Search for the cell housing the specified text and yield its (X, Y) center coordinate. 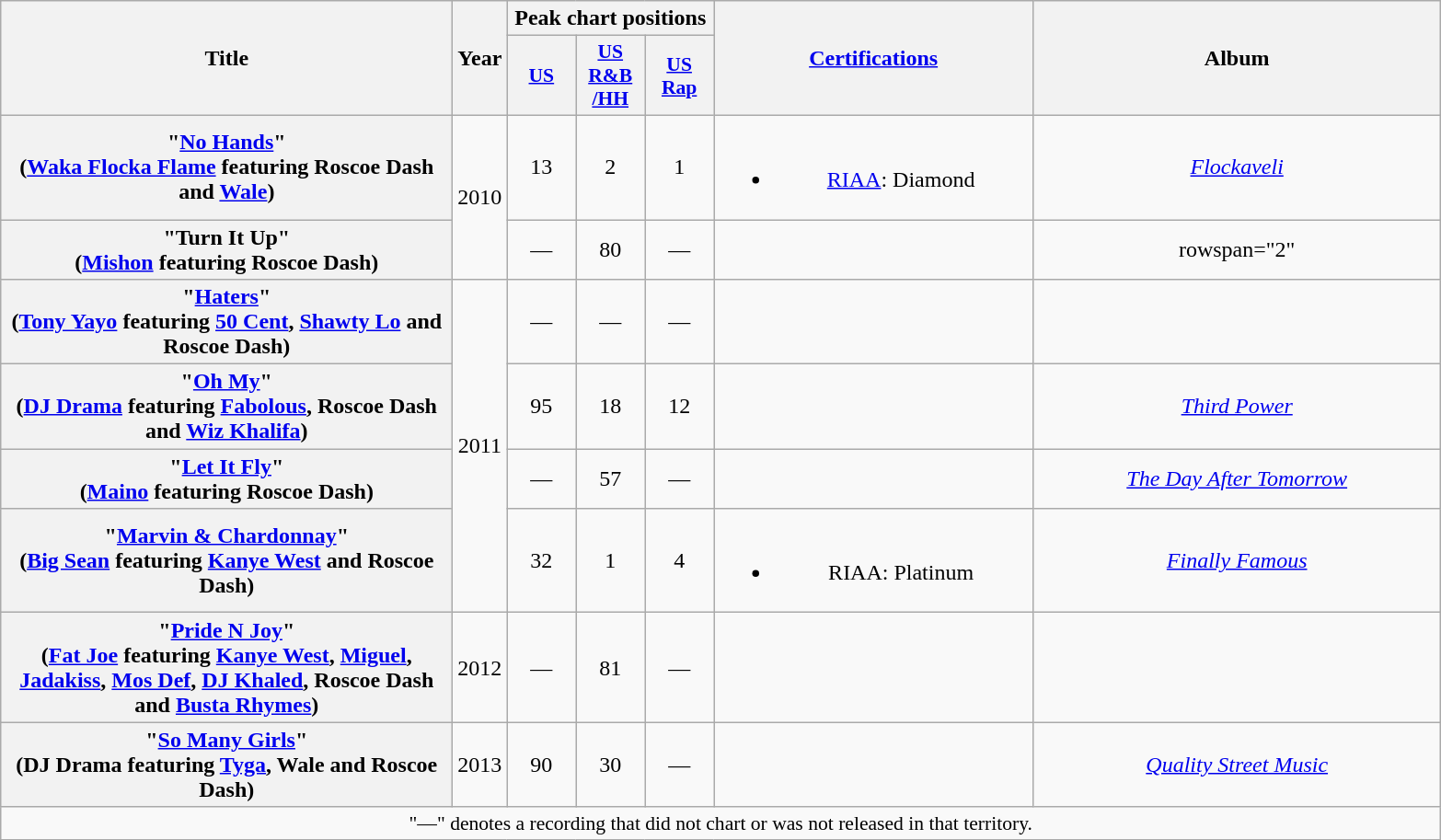
"So Many Girls"(DJ Drama featuring Tyga, Wale and Roscoe Dash) (226, 765)
18 (611, 407)
80 (611, 248)
Title (226, 59)
13 (541, 167)
30 (611, 765)
"No Hands" (Waka Flocka Flame featuring Roscoe Dash and Wale) (226, 167)
32 (541, 561)
12 (679, 407)
4 (679, 561)
rowspan="2" (1237, 248)
2010 (480, 197)
USR&B/HH (611, 75)
95 (541, 407)
"Marvin & Chardonnay" (Big Sean featuring Kanye West and Roscoe Dash) (226, 561)
"Pride N Joy" (Fat Joe featuring Kanye West, Miguel, Jadakiss, Mos Def, DJ Khaled, Roscoe Dash and Busta Rhymes) (226, 668)
US (541, 75)
Flockaveli (1237, 167)
Finally Famous (1237, 561)
Year (480, 59)
2012 (480, 668)
Peak chart positions (611, 18)
2011 (480, 446)
81 (611, 668)
"Let It Fly" (Maino featuring Roscoe Dash) (226, 478)
"Turn It Up" (Mishon featuring Roscoe Dash) (226, 248)
"Haters" (Tony Yayo featuring 50 Cent, Shawty Lo and Roscoe Dash) (226, 322)
2 (611, 167)
Album (1237, 59)
The Day After Tomorrow (1237, 478)
USRap (679, 75)
Third Power (1237, 407)
"Oh My" (DJ Drama featuring Fabolous, Roscoe Dash and Wiz Khalifa) (226, 407)
2013 (480, 765)
Quality Street Music (1237, 765)
57 (611, 478)
RIAA: Platinum (874, 561)
90 (541, 765)
"—" denotes a recording that did not chart or was not released in that territory. (721, 823)
Certifications (874, 59)
RIAA: Diamond (874, 167)
